Search for the cell housing the specified text and yield its [X, Y] center coordinate. 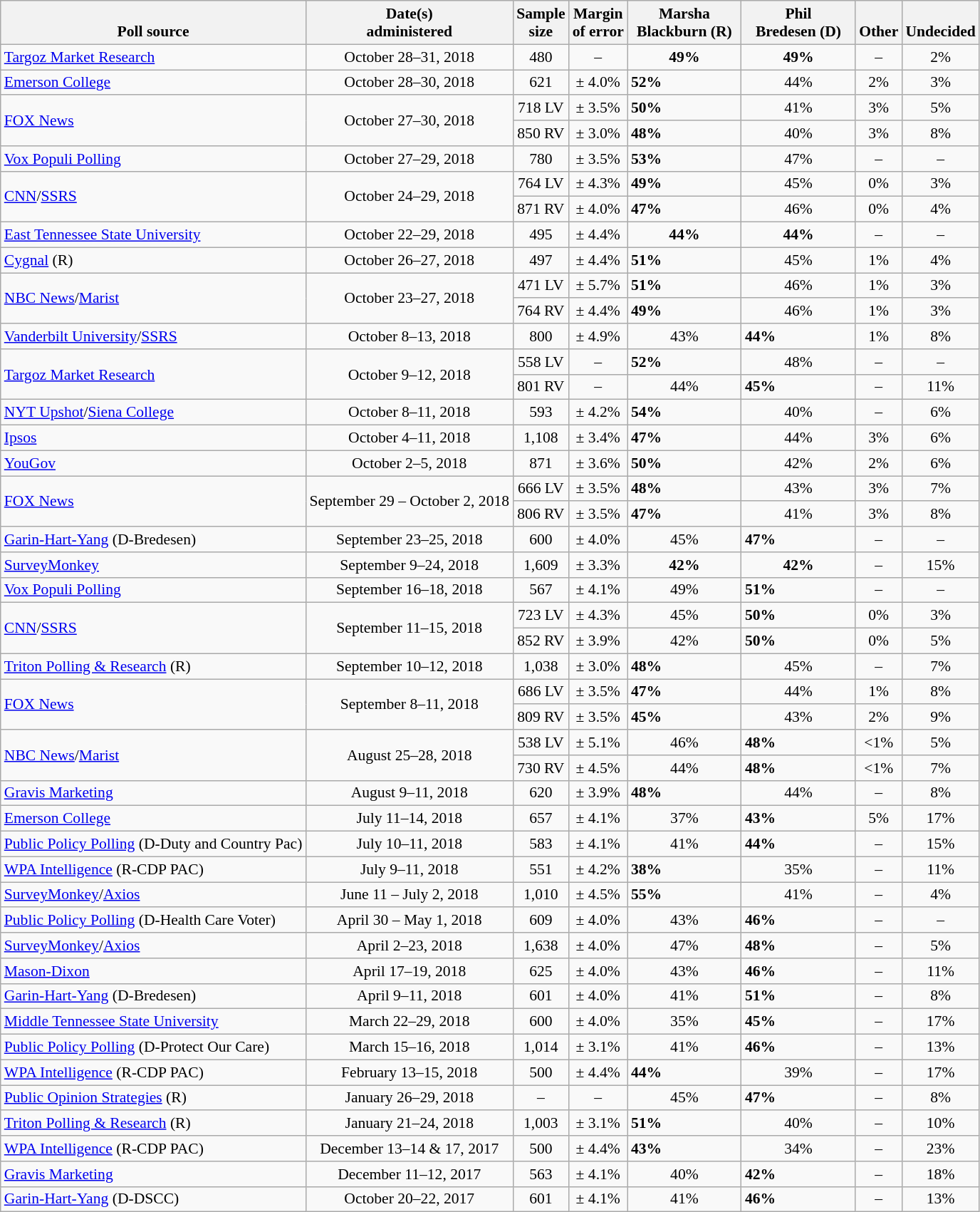
± 5.1% [598, 742]
609 [541, 921]
38% [684, 869]
718 LV [541, 108]
800 [541, 336]
558 LV [541, 362]
780 [541, 159]
764 LV [541, 184]
852 RV [541, 641]
YouGov [154, 463]
SurveyMonkey [154, 565]
October 2–5, 2018 [409, 463]
Vanderbilt University/SSRS [154, 336]
September 11–15, 2018 [409, 628]
809 RV [541, 718]
583 [541, 844]
October 26–27, 2018 [409, 260]
Public Opinion Strategies (R) [154, 1098]
December 13–14 & 17, 2017 [409, 1149]
February 13–15, 2018 [409, 1072]
October 28–30, 2018 [409, 83]
620 [541, 793]
Samplesize [541, 23]
December 11–12, 2017 [409, 1174]
± 3.3% [598, 565]
723 LV [541, 616]
1,038 [541, 666]
Marginof error [598, 23]
MarshaBlackburn (R) [684, 23]
October 22–29, 2018 [409, 235]
657 [541, 819]
September 29 – October 2, 2018 [409, 502]
August 9–11, 2018 [409, 793]
Ipsos [154, 438]
October 28–31, 2018 [409, 57]
497 [541, 260]
March 15–16, 2018 [409, 1047]
1,108 [541, 438]
730 RV [541, 768]
East Tennessee State University [154, 235]
± 5.7% [598, 286]
± 3.4% [598, 438]
34% [798, 1149]
1,638 [541, 946]
January 21–24, 2018 [409, 1124]
567 [541, 590]
Poll source [154, 23]
23% [940, 1149]
October 8–13, 2018 [409, 336]
39% [798, 1072]
471 LV [541, 286]
Mason-Dixon [154, 971]
September 23–25, 2018 [409, 539]
October 27–30, 2018 [409, 121]
806 RV [541, 514]
764 RV [541, 311]
1,010 [541, 895]
850 RV [541, 133]
April 9–11, 2018 [409, 996]
Public Policy Polling (D-Health Care Voter) [154, 921]
Other [879, 23]
September 10–12, 2018 [409, 666]
± 4.9% [598, 336]
Cygnal (R) [154, 260]
1,014 [541, 1047]
June 11 – July 2, 2018 [409, 895]
PhilBredesen (D) [798, 23]
October 24–29, 2018 [409, 197]
666 LV [541, 489]
July 10–11, 2018 [409, 844]
March 22–29, 2018 [409, 1022]
October 20–22, 2017 [409, 1199]
October 9–12, 2018 [409, 375]
871 [541, 463]
July 11–14, 2018 [409, 819]
Date(s)administered [409, 23]
480 [541, 57]
495 [541, 235]
Middle Tennessee State University [154, 1022]
1,003 [541, 1124]
April 30 – May 1, 2018 [409, 921]
October 27–29, 2018 [409, 159]
538 LV [541, 742]
593 [541, 413]
September 8–11, 2018 [409, 704]
621 [541, 83]
1,609 [541, 565]
37% [684, 819]
NYT Upshot/Siena College [154, 413]
9% [940, 718]
Public Policy Polling (D-Protect Our Care) [154, 1047]
871 RV [541, 209]
April 17–19, 2018 [409, 971]
Public Policy Polling (D-Duty and Country Pac) [154, 844]
September 9–24, 2018 [409, 565]
October 8–11, 2018 [409, 413]
January 26–29, 2018 [409, 1098]
18% [940, 1174]
Undecided [940, 23]
10% [940, 1124]
53% [684, 159]
July 9–11, 2018 [409, 869]
± 3.6% [598, 463]
625 [541, 971]
801 RV [541, 387]
55% [684, 895]
54% [684, 413]
Garin-Hart-Yang (D-DSCC) [154, 1199]
686 LV [541, 692]
October 23–27, 2018 [409, 298]
September 16–18, 2018 [409, 590]
563 [541, 1174]
551 [541, 869]
April 2–23, 2018 [409, 946]
October 4–11, 2018 [409, 438]
August 25–28, 2018 [409, 755]
